Locate the cell with the specified text and output its (x, y) center coordinate. 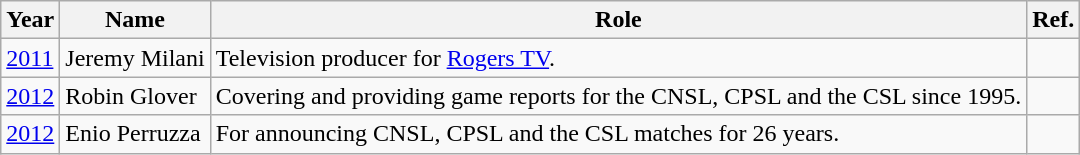
Robin Glover (135, 96)
Jeremy Milani (135, 58)
Role (618, 20)
Television producer for Rogers TV. (618, 58)
Covering and providing game reports for the CNSL, CPSL and the CSL since 1995. (618, 96)
2011 (30, 58)
Year (30, 20)
Name (135, 20)
For announcing CNSL, CPSL and the CSL matches for 26 years. (618, 134)
Ref. (1054, 20)
Enio Perruzza (135, 134)
